Scan for the cell matching the given text and deliver its [x, y] coordinate at center. 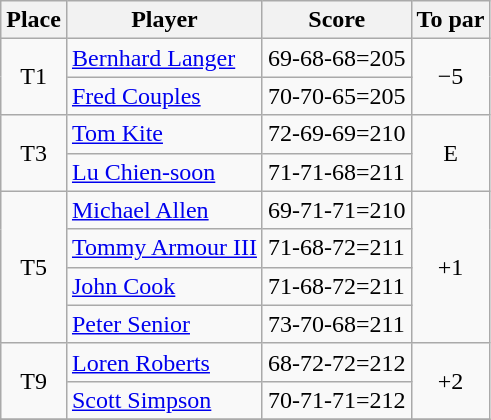
Michael Allen [164, 210]
Tommy Armour III [164, 248]
71-71-68=211 [336, 172]
To par [450, 20]
70-70-65=205 [336, 96]
Player [164, 20]
Lu Chien-soon [164, 172]
Place [34, 20]
T9 [34, 381]
Peter Senior [164, 324]
68-72-72=212 [336, 362]
Bernhard Langer [164, 58]
John Cook [164, 286]
T3 [34, 153]
Score [336, 20]
Tom Kite [164, 134]
E [450, 153]
T5 [34, 267]
69-71-71=210 [336, 210]
Loren Roberts [164, 362]
−5 [450, 77]
69-68-68=205 [336, 58]
73-70-68=211 [336, 324]
T1 [34, 77]
70-71-71=212 [336, 400]
72-69-69=210 [336, 134]
+1 [450, 267]
+2 [450, 381]
Fred Couples [164, 96]
Scott Simpson [164, 400]
